Detect which cell encompasses the target text, then output its [X, Y] center coordinate. 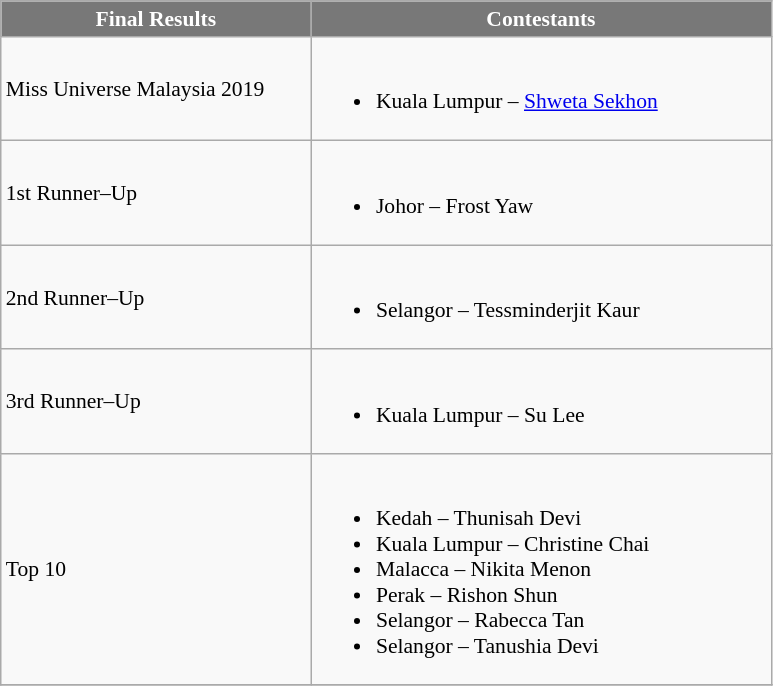
3rd Runner–Up [156, 402]
Kuala Lumpur – Su Lee [541, 402]
1st Runner–Up [156, 193]
Miss Universe Malaysia 2019 [156, 89]
2nd Runner–Up [156, 297]
Top 10 [156, 570]
Contestants [541, 19]
Kedah – Thunisah DeviKuala Lumpur – Christine ChaiMalacca – Nikita MenonPerak – Rishon ShunSelangor – Rabecca TanSelangor – Tanushia Devi [541, 570]
Final Results [156, 19]
Johor – Frost Yaw [541, 193]
Selangor – Tessminderjit Kaur [541, 297]
Kuala Lumpur – Shweta Sekhon [541, 89]
